Provide the [X, Y] coordinate of the cell's center where the given text is located.  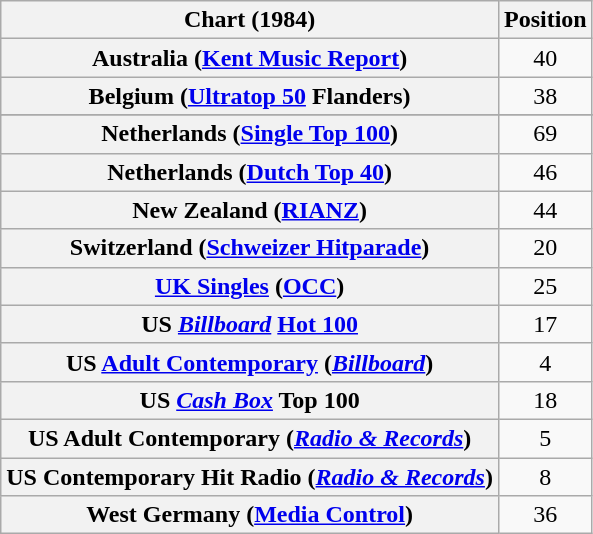
20 [545, 248]
West Germany (Media Control) [250, 515]
Chart (1984) [250, 20]
36 [545, 515]
US Adult Contemporary (Billboard) [250, 362]
69 [545, 134]
4 [545, 362]
17 [545, 324]
US Adult Contemporary (Radio & Records) [250, 438]
8 [545, 477]
US Cash Box Top 100 [250, 400]
New Zealand (RIANZ) [250, 210]
UK Singles (OCC) [250, 286]
Belgium (Ultratop 50 Flanders) [250, 96]
44 [545, 210]
46 [545, 172]
US Contemporary Hit Radio (Radio & Records) [250, 477]
18 [545, 400]
5 [545, 438]
US Billboard Hot 100 [250, 324]
Netherlands (Dutch Top 40) [250, 172]
Netherlands (Single Top 100) [250, 134]
Position [545, 20]
Australia (Kent Music Report) [250, 58]
40 [545, 58]
25 [545, 286]
38 [545, 96]
Switzerland (Schweizer Hitparade) [250, 248]
